Pinpoint the cell where the given text exists, returning its [x, y] midpoint coordinate. 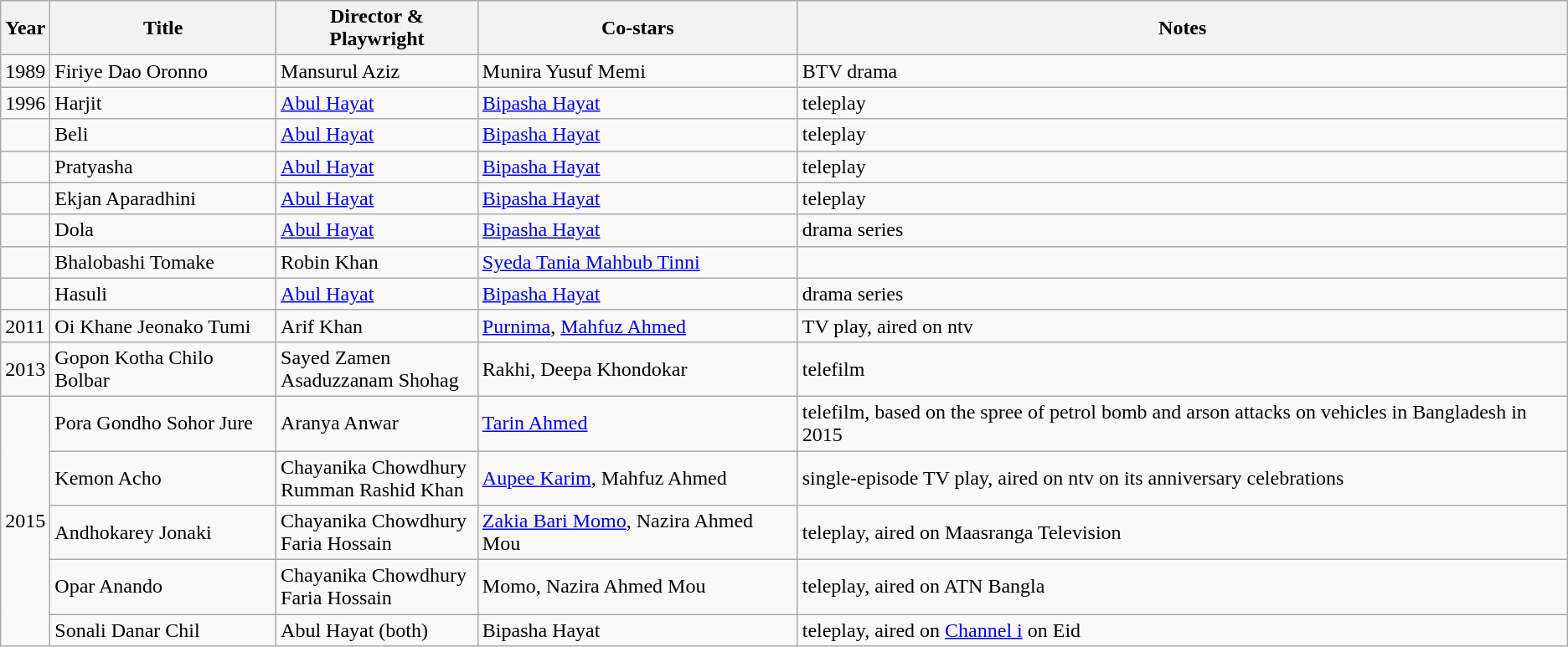
Robin Khan [377, 262]
Oi Khane Jeonako Tumi [163, 326]
Andhokarey Jonaki [163, 532]
Director & Playwright [377, 28]
Purnima, Mahfuz Ahmed [637, 326]
TV play, aired on ntv [1183, 326]
Tarin Ahmed [637, 424]
Pora Gondho Sohor Jure [163, 424]
Hasuli [163, 294]
teleplay, aired on Maasranga Television [1183, 532]
Year [25, 28]
teleplay, aired on ATN Bangla [1183, 588]
Aranya Anwar [377, 424]
Syeda Tania Mahbub Tinni [637, 262]
Chayanika Chowdhury Rumman Rashid Khan [377, 477]
Dola [163, 230]
Arif Khan [377, 326]
Ekjan Aparadhini [163, 198]
Title [163, 28]
2015 [25, 521]
Beli [163, 135]
Sonali Danar Chil [163, 630]
1996 [25, 103]
Rakhi, Deepa Khondokar [637, 368]
Firiye Dao Oronno [163, 71]
Mansurul Aziz [377, 71]
Co-stars [637, 28]
telefilm, based on the spree of petrol bomb and arson attacks on vehicles in Bangladesh in 2015 [1183, 424]
Abul Hayat (both) [377, 630]
2011 [25, 326]
teleplay, aired on Channel i on Eid [1183, 630]
Harjit [163, 103]
single-episode TV play, aired on ntv on its anniversary celebrations [1183, 477]
Zakia Bari Momo, Nazira Ahmed Mou [637, 532]
Momo, Nazira Ahmed Mou [637, 588]
2013 [25, 368]
Notes [1183, 28]
Sayed Zamen Asaduzzanam Shohag [377, 368]
BTV drama [1183, 71]
Gopon Kotha Chilo Bolbar [163, 368]
Bhalobashi Tomake [163, 262]
1989 [25, 71]
Opar Anando [163, 588]
telefilm [1183, 368]
Aupee Karim, Mahfuz Ahmed [637, 477]
Pratyasha [163, 167]
Munira Yusuf Memi [637, 71]
Kemon Acho [163, 477]
